Determine the (X, Y) coordinate at the center of the cell enclosing the given text.  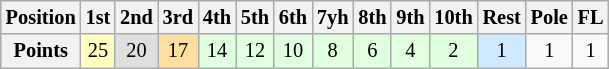
6 (372, 51)
3rd (178, 17)
1st (98, 17)
9th (410, 17)
10 (293, 51)
FL (591, 17)
17 (178, 51)
2 (453, 51)
Position (41, 17)
25 (98, 51)
20 (136, 51)
Points (41, 51)
12 (255, 51)
Rest (502, 17)
4 (410, 51)
5th (255, 17)
14 (217, 51)
6th (293, 17)
8 (332, 51)
8th (372, 17)
7yh (332, 17)
10th (453, 17)
4th (217, 17)
2nd (136, 17)
Pole (550, 17)
